Search for the cell housing the specified text and yield its (x, y) center coordinate. 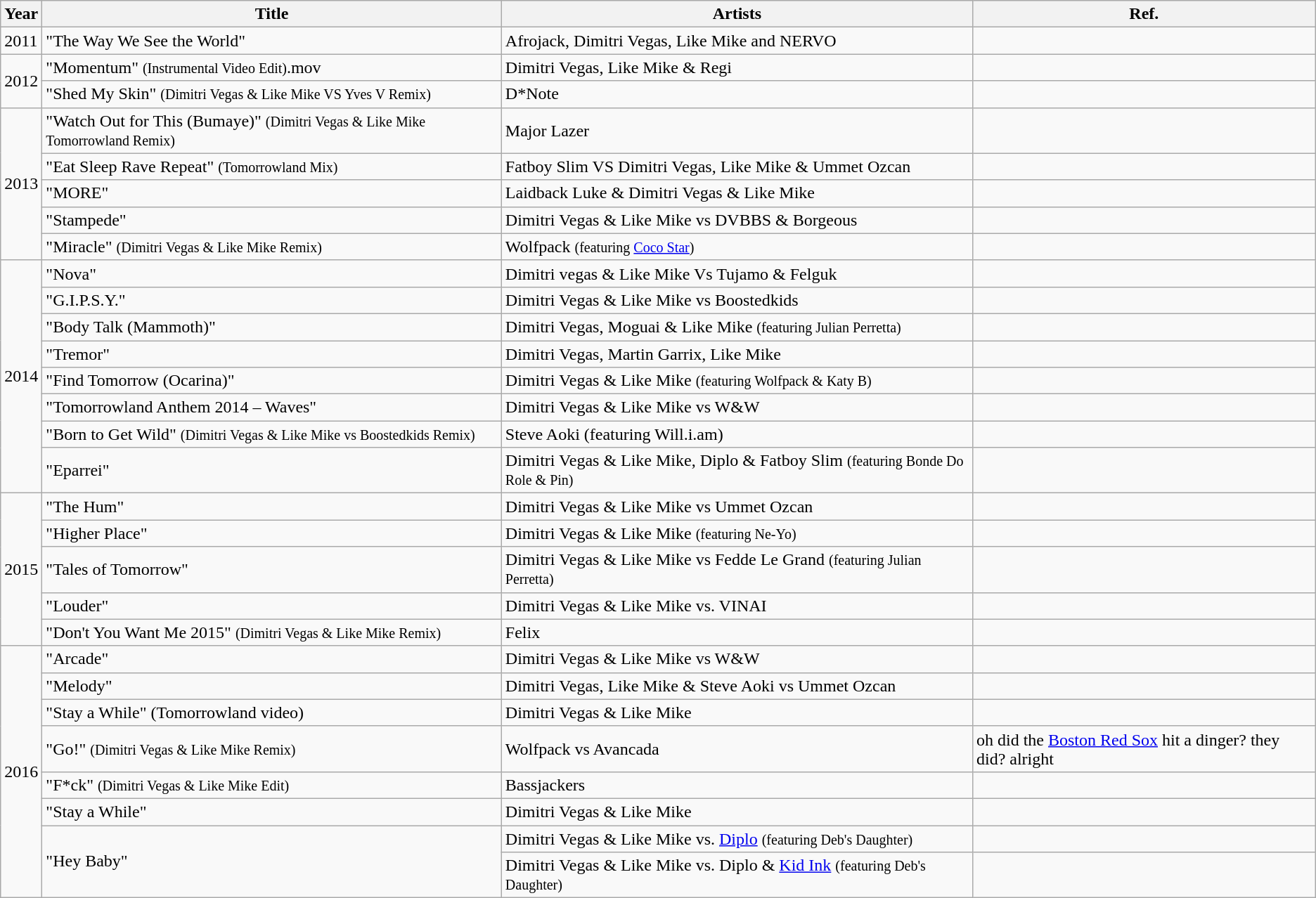
"Melody" (271, 686)
"F*ck" (Dimitri Vegas & Like Mike Edit) (271, 785)
"Stay a While" (Tomorrowland video) (271, 712)
"The Way We See the World" (271, 41)
2011 (21, 41)
oh did the Boston Red Sox hit a dinger? they did? alright (1144, 749)
"Body Talk (Mammoth)" (271, 327)
Dimitri Vegas & Like Mike vs Boostedkids (737, 300)
"Tales of Tomorrow" (271, 569)
D*Note (737, 94)
Major Lazer (737, 131)
Dimitri Vegas & Like Mike vs. Diplo (featuring Deb's Daughter) (737, 838)
"Tomorrowland Anthem 2014 – Waves" (271, 408)
Dimitri Vegas, Like Mike & Steve Aoki vs Ummet Ozcan (737, 686)
"Louder" (271, 606)
2015 (21, 569)
"Momentum" (Instrumental Video Edit).mov (271, 67)
Dimitri Vegas, Moguai & Like Mike (featuring Julian Perretta) (737, 327)
Dimitri Vegas & Like Mike (featuring Wolfpack & Katy B) (737, 381)
Dimitri Vegas, Like Mike & Regi (737, 67)
2013 (21, 184)
"Tremor" (271, 353)
Year (21, 14)
"Go!" (Dimitri Vegas & Like Mike Remix) (271, 749)
"Born to Get Wild" (Dimitri Vegas & Like Mike vs Boostedkids Remix) (271, 434)
Dimitri Vegas & Like Mike vs Fedde Le Grand (featuring Julian Perretta) (737, 569)
Steve Aoki (featuring Will.i.am) (737, 434)
Dimitri vegas & Like Mike Vs Tujamo & Felguk (737, 273)
2016 (21, 772)
"Higher Place" (271, 533)
"Stampede" (271, 220)
2014 (21, 377)
Afrojack, Dimitri Vegas, Like Mike and NERVO (737, 41)
"Eat Sleep Rave Repeat" (Tomorrowland Mix) (271, 167)
"Don't You Want Me 2015" (Dimitri Vegas & Like Mike Remix) (271, 632)
Ref. (1144, 14)
"Watch Out for This (Bumaye)" (Dimitri Vegas & Like Mike Tomorrowland Remix) (271, 131)
"MORE" (271, 193)
Dimitri Vegas & Like Mike (featuring Ne-Yo) (737, 533)
Dimitri Vegas & Like Mike vs. VINAI (737, 606)
"Miracle" (Dimitri Vegas & Like Mike Remix) (271, 247)
"Hey Baby" (271, 861)
2012 (21, 81)
Laidback Luke & Dimitri Vegas & Like Mike (737, 193)
Dimitri Vegas & Like Mike vs Ummet Ozcan (737, 507)
Title (271, 14)
"Shed My Skin" (Dimitri Vegas & Like Mike VS Yves V Remix) (271, 94)
Fatboy Slim VS Dimitri Vegas, Like Mike & Ummet Ozcan (737, 167)
"Stay a While" (271, 812)
"Eparrei" (271, 471)
"Arcade" (271, 659)
"Nova" (271, 273)
Felix (737, 632)
Dimitri Vegas & Like Mike, Diplo & Fatboy Slim (featuring Bonde Do Role & Pin) (737, 471)
"G.I.P.S.Y." (271, 300)
Dimitri Vegas & Like Mike vs. Diplo & Kid Ink (featuring Deb's Daughter) (737, 876)
Wolfpack vs Avancada (737, 749)
Dimitri Vegas, Martin Garrix, Like Mike (737, 353)
"Find Tomorrow (Ocarina)" (271, 381)
Bassjackers (737, 785)
"The Hum" (271, 507)
Wolfpack (featuring Coco Star) (737, 247)
Artists (737, 14)
Dimitri Vegas & Like Mike vs DVBBS & Borgeous (737, 220)
